Return the (x, y) coordinate for the center point of the cell that contains the specified text.  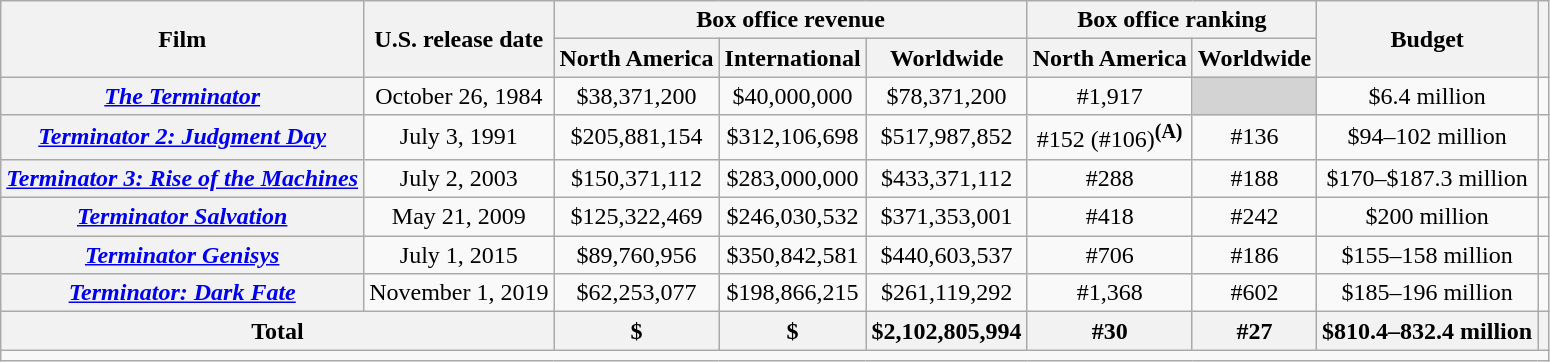
$155–158 million (1428, 255)
$150,371,112 (636, 178)
$125,322,469 (636, 217)
$40,000,000 (792, 96)
#188 (1254, 178)
$371,353,001 (946, 217)
$94–102 million (1428, 138)
$185–196 million (1428, 293)
$38,371,200 (636, 96)
$2,102,805,994 (946, 331)
July 1, 2015 (459, 255)
U.S. release date (459, 39)
$261,119,292 (946, 293)
$350,842,581 (792, 255)
#602 (1254, 293)
#242 (1254, 217)
Box office ranking (1172, 20)
Terminator 2: Judgment Day (182, 138)
$283,000,000 (792, 178)
October 26, 1984 (459, 96)
$170–$187.3 million (1428, 178)
#418 (1110, 217)
$517,987,852 (946, 138)
$246,030,532 (792, 217)
$6.4 million (1428, 96)
Box office revenue (790, 20)
Terminator: Dark Fate (182, 293)
Terminator 3: Rise of the Machines (182, 178)
Terminator Genisys (182, 255)
#186 (1254, 255)
#288 (1110, 178)
$78,371,200 (946, 96)
Terminator Salvation (182, 217)
November 1, 2019 (459, 293)
International (792, 58)
$205,881,154 (636, 138)
$810.4–832.4 million (1428, 331)
#152 (#106)(A) (1110, 138)
May 21, 2009 (459, 217)
$440,603,537 (946, 255)
July 2, 2003 (459, 178)
$198,866,215 (792, 293)
The Terminator (182, 96)
#706 (1110, 255)
#1,368 (1110, 293)
Film (182, 39)
#27 (1254, 331)
$433,371,112 (946, 178)
#1,917 (1110, 96)
Budget (1428, 39)
$89,760,956 (636, 255)
Total (278, 331)
$62,253,077 (636, 293)
#136 (1254, 138)
$312,106,698 (792, 138)
#30 (1110, 331)
July 3, 1991 (459, 138)
$200 million (1428, 217)
